Locate the cell with the specified text and output its (X, Y) center coordinate. 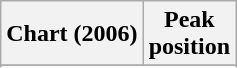
Chart (2006) (72, 34)
Peakposition (189, 34)
